For the text-containing cell, return its midpoint in (X, Y) coordinate format. 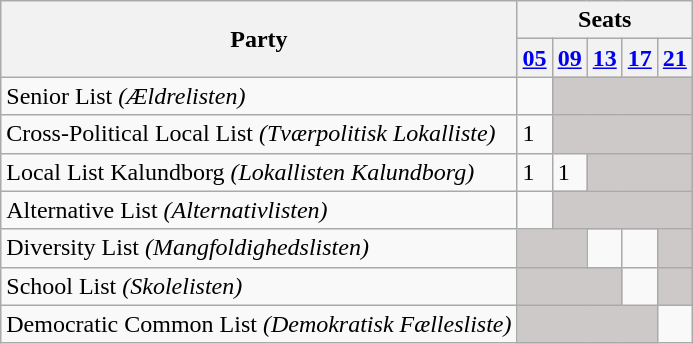
School List (Skolelisten) (259, 286)
Diversity List (Mangfoldighedslisten) (259, 248)
Cross-Political Local List (Tværpolitisk Lokalliste) (259, 134)
17 (640, 58)
21 (674, 58)
Democratic Common List (Demokratisk Fællesliste) (259, 324)
Seats (604, 20)
09 (570, 58)
13 (604, 58)
Party (259, 39)
Local List Kalundborg (Lokallisten Kalundborg) (259, 172)
Senior List (Ældrelisten) (259, 96)
Alternative List (Alternativlisten) (259, 210)
05 (534, 58)
